Return [x, y] of the center of cell containing provided text 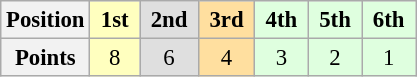
2nd [170, 20]
3rd [226, 20]
8 [115, 58]
2 [335, 58]
6 [170, 58]
1 [389, 58]
6th [389, 20]
Position [46, 20]
4th [282, 20]
Points [46, 58]
5th [335, 20]
4 [226, 58]
3 [282, 58]
1st [115, 20]
